Return the (x, y) coordinate for the center point of the cell that contains the specified text.  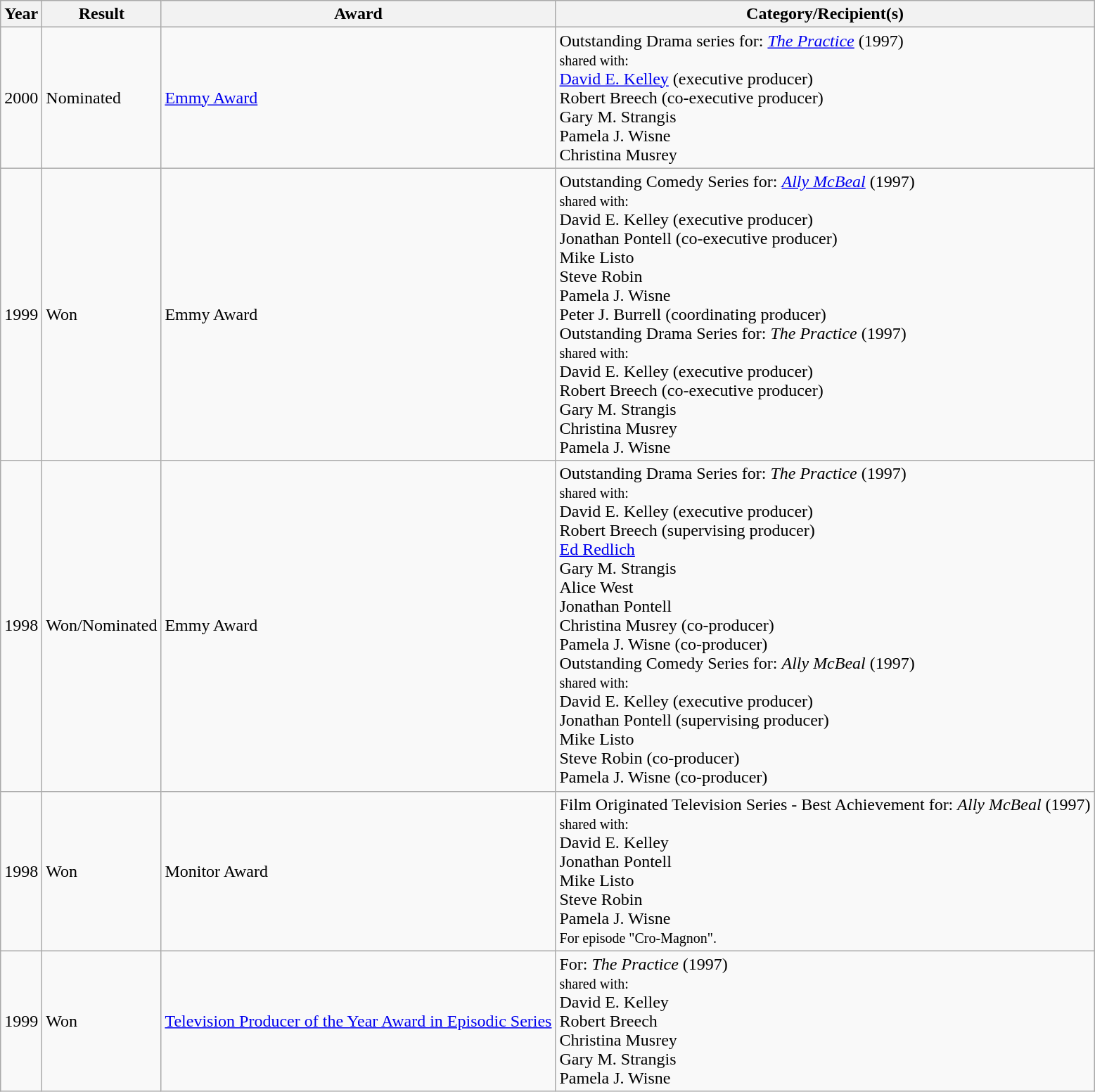
Nominated (101, 98)
Year (21, 14)
Result (101, 14)
Won/Nominated (101, 626)
For: The Practice (1997) shared with: David E. Kelley Robert Breech Christina Musrey Gary M. Strangis Pamela J. Wisne (825, 1021)
Television Producer of the Year Award in Episodic Series (359, 1021)
Monitor Award (359, 871)
Award (359, 14)
Category/Recipient(s) (825, 14)
2000 (21, 98)
